Determine the [x, y] coordinate at the center of the cell enclosing the given text.  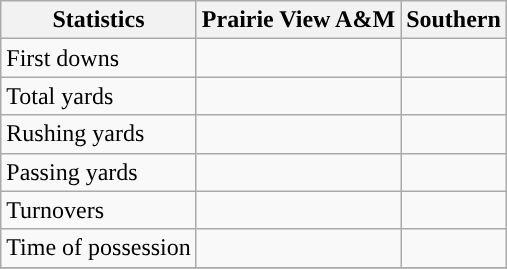
Passing yards [99, 172]
Turnovers [99, 210]
Rushing yards [99, 134]
Prairie View A&M [298, 20]
Statistics [99, 20]
Southern [454, 20]
Total yards [99, 96]
First downs [99, 58]
Time of possession [99, 248]
